Provide the [x, y] coordinate of the cell's center where the given text is located.  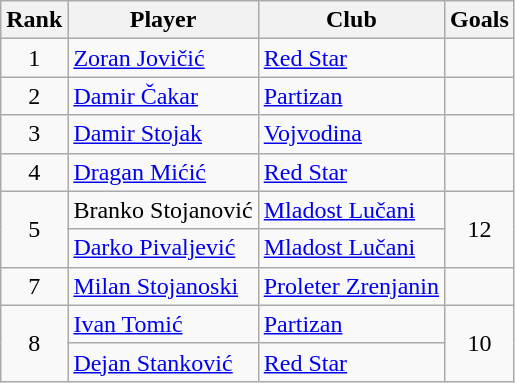
Darko Pivaljević [163, 248]
Damir Stojak [163, 134]
Damir Čakar [163, 96]
Dejan Stanković [163, 362]
Ivan Tomić [163, 324]
Branko Stojanović [163, 210]
5 [34, 229]
8 [34, 343]
Player [163, 20]
4 [34, 172]
Vojvodina [351, 134]
3 [34, 134]
Dragan Mićić [163, 172]
Goals [480, 20]
Zoran Jovičić [163, 58]
Proleter Zrenjanin [351, 286]
Milan Stojanoski [163, 286]
Club [351, 20]
Rank [34, 20]
7 [34, 286]
2 [34, 96]
12 [480, 229]
10 [480, 343]
1 [34, 58]
